Determine the [X, Y] coordinate at the center of the cell enclosing the given text.  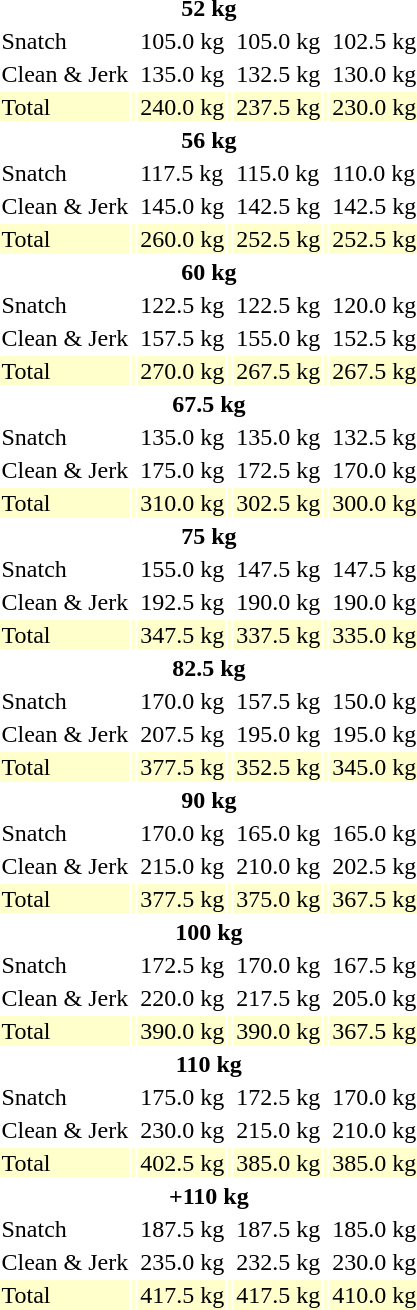
147.5 kg [278, 569]
220.0 kg [182, 998]
352.5 kg [278, 767]
252.5 kg [278, 239]
132.5 kg [278, 74]
402.5 kg [182, 1163]
260.0 kg [182, 239]
115.0 kg [278, 173]
195.0 kg [278, 734]
337.5 kg [278, 635]
347.5 kg [182, 635]
192.5 kg [182, 602]
145.0 kg [182, 206]
237.5 kg [278, 107]
375.0 kg [278, 899]
235.0 kg [182, 1262]
207.5 kg [182, 734]
117.5 kg [182, 173]
267.5 kg [278, 371]
230.0 kg [182, 1130]
232.5 kg [278, 1262]
385.0 kg [278, 1163]
270.0 kg [182, 371]
310.0 kg [182, 503]
240.0 kg [182, 107]
190.0 kg [278, 602]
165.0 kg [278, 833]
302.5 kg [278, 503]
217.5 kg [278, 998]
142.5 kg [278, 206]
210.0 kg [278, 866]
